Detect which cell encompasses the target text, then output its [x, y] center coordinate. 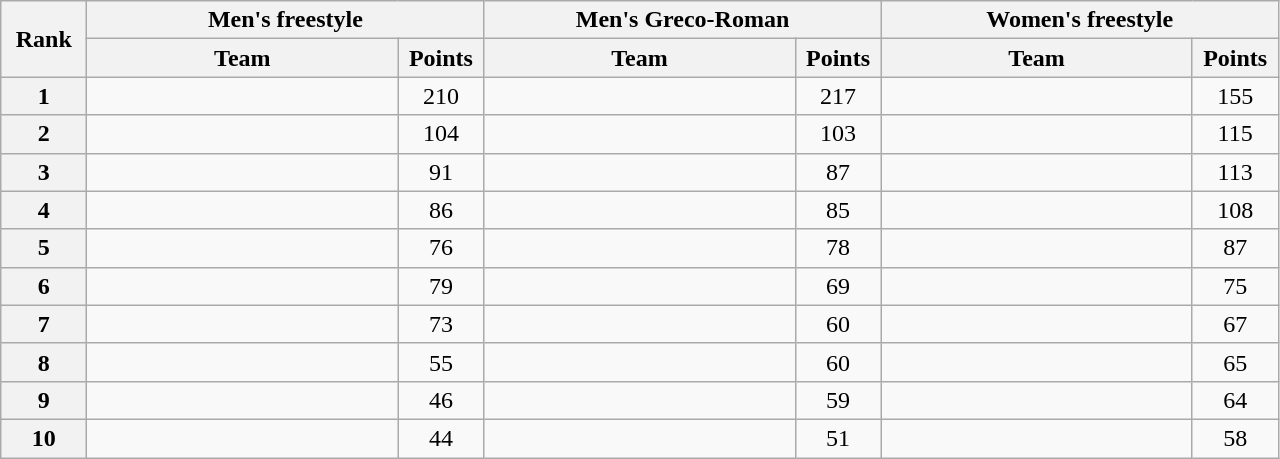
76 [441, 248]
91 [441, 172]
46 [441, 400]
2 [44, 134]
59 [838, 400]
5 [44, 248]
69 [838, 286]
7 [44, 324]
85 [838, 210]
Men's freestyle [286, 20]
3 [44, 172]
86 [441, 210]
4 [44, 210]
Rank [44, 39]
65 [1235, 362]
210 [441, 96]
67 [1235, 324]
79 [441, 286]
108 [1235, 210]
44 [441, 438]
104 [441, 134]
Men's Greco-Roman [682, 20]
Women's freestyle [1080, 20]
73 [441, 324]
51 [838, 438]
78 [838, 248]
113 [1235, 172]
155 [1235, 96]
103 [838, 134]
8 [44, 362]
10 [44, 438]
9 [44, 400]
217 [838, 96]
6 [44, 286]
58 [1235, 438]
115 [1235, 134]
1 [44, 96]
55 [441, 362]
75 [1235, 286]
64 [1235, 400]
